Provide the [x, y] coordinate of the cell's center where the given text is located.  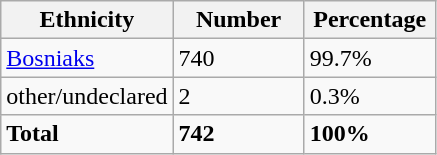
740 [238, 58]
742 [238, 134]
Ethnicity [87, 20]
other/undeclared [87, 96]
100% [370, 134]
Bosniaks [87, 58]
Total [87, 134]
2 [238, 96]
0.3% [370, 96]
Percentage [370, 20]
Number [238, 20]
99.7% [370, 58]
